Detect which cell encompasses the target text, then output its (x, y) center coordinate. 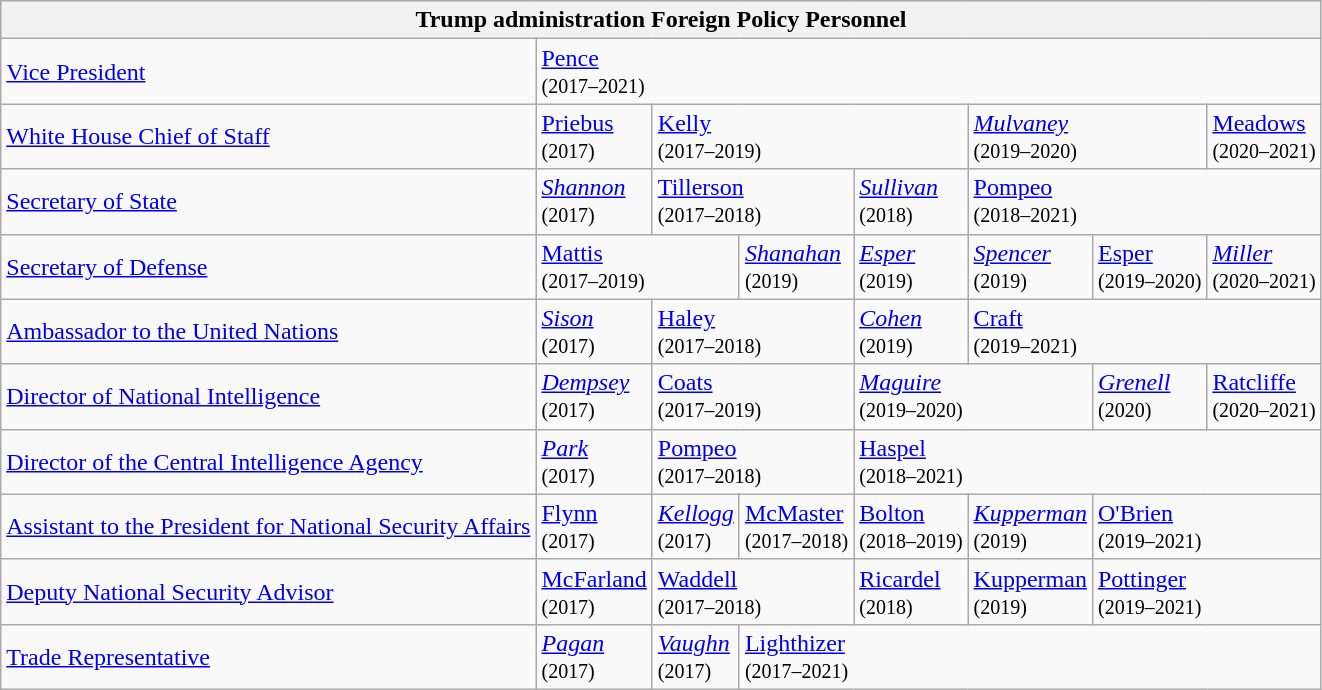
Sullivan(2018) (911, 202)
Lighthizer(2017–2021) (1030, 656)
Cohen(2019) (911, 332)
Pence(2017–2021) (928, 72)
Waddell(2017–2018) (752, 592)
Vice President (268, 72)
Meadows(2020–2021) (1264, 136)
Pagan(2017) (594, 656)
McFarland(2017) (594, 592)
Kelly(2017–2019) (810, 136)
Director of National Intelligence (268, 396)
Ambassador to the United Nations (268, 332)
Park(2017) (594, 462)
Sison(2017) (594, 332)
White House Chief of Staff (268, 136)
Ricardel(2018) (911, 592)
Pompeo(2018–2021) (1144, 202)
Haley(2017–2018) (752, 332)
Deputy National Security Advisor (268, 592)
Haspel(2018–2021) (1088, 462)
Pottinger(2019–2021) (1206, 592)
Kellogg(2017) (696, 526)
Trump administration Foreign Policy Personnel (661, 20)
Flynn(2017) (594, 526)
Trade Representative (268, 656)
Assistant to the President for National Security Affairs (268, 526)
Maguire(2019–2020) (974, 396)
Secretary of State (268, 202)
Pompeo(2017–2018) (752, 462)
Priebus(2017) (594, 136)
Director of the Central Intelligence Agency (268, 462)
Secretary of Defense (268, 266)
Grenell(2020) (1149, 396)
Mattis(2017–2019) (638, 266)
Craft(2019–2021) (1144, 332)
Vaughn(2017) (696, 656)
Tillerson(2017–2018) (752, 202)
Coats(2017–2019) (752, 396)
O'Brien(2019–2021) (1206, 526)
Miller(2020–2021) (1264, 266)
Bolton(2018–2019) (911, 526)
Mulvaney(2019–2020) (1088, 136)
Spencer(2019) (1030, 266)
Dempsey(2017) (594, 396)
Esper(2019) (911, 266)
Shanahan(2019) (796, 266)
Shannon(2017) (594, 202)
Ratcliffe(2020–2021) (1264, 396)
McMaster(2017–2018) (796, 526)
Esper(2019–2020) (1149, 266)
